Locate the cell with the specified text and output its (x, y) center coordinate. 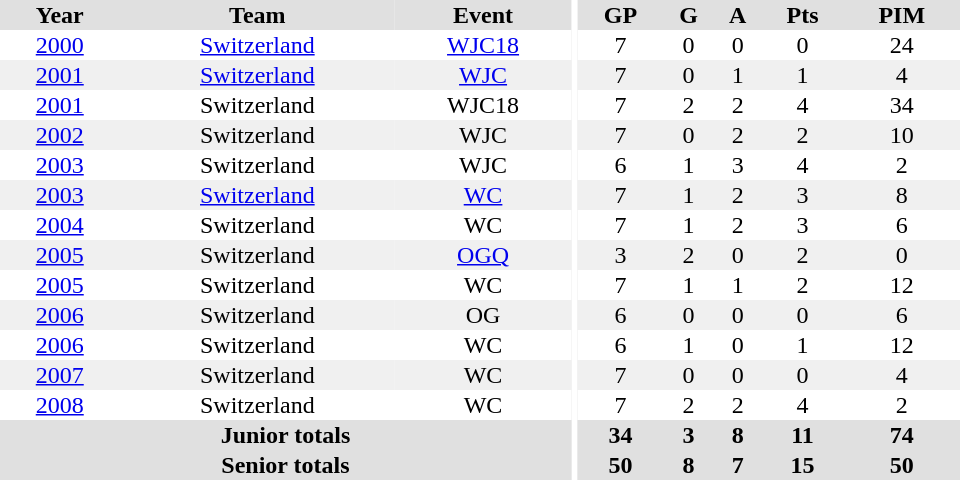
PIM (902, 15)
GP (620, 15)
Event (483, 15)
15 (803, 465)
Junior totals (286, 435)
Pts (803, 15)
2000 (60, 45)
24 (902, 45)
OGQ (483, 255)
G (688, 15)
11 (803, 435)
74 (902, 435)
OG (483, 315)
2004 (60, 225)
2002 (60, 135)
2008 (60, 405)
Year (60, 15)
2007 (60, 375)
10 (902, 135)
Team (258, 15)
A (738, 15)
Senior totals (286, 465)
